Output the [x, y] coordinate of the center of the cell containing the given text.  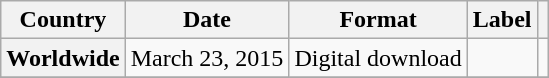
Label [502, 20]
Format [378, 20]
Date [207, 20]
Country [63, 20]
March 23, 2015 [207, 58]
Digital download [378, 58]
Worldwide [63, 58]
